Output the (x, y) coordinate of the center of the cell containing the given text.  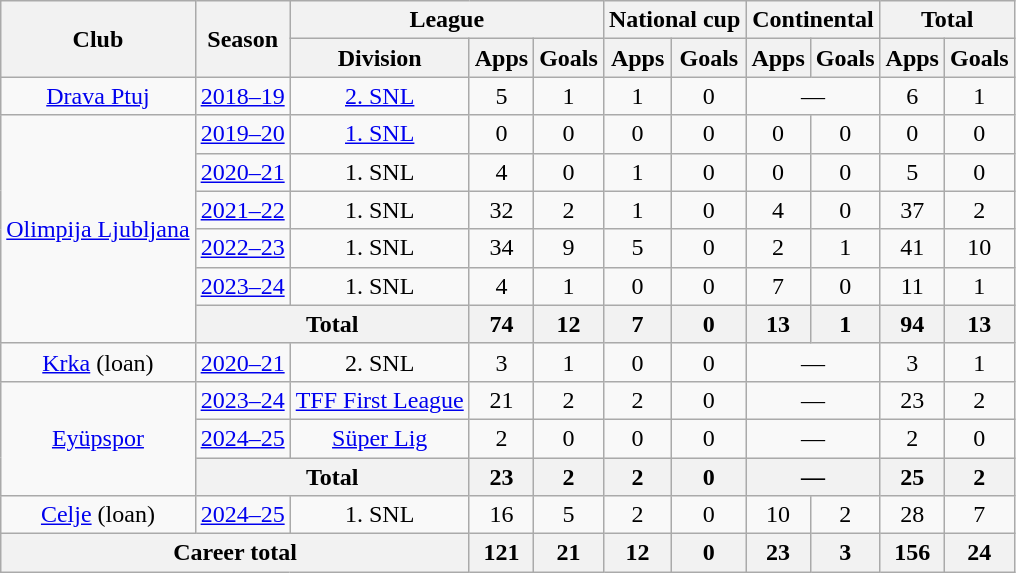
National cup (674, 20)
41 (912, 248)
156 (912, 553)
Season (242, 39)
Olimpija Ljubljana (98, 229)
Krka (loan) (98, 362)
34 (501, 248)
9 (569, 248)
Club (98, 39)
32 (501, 210)
Süper Lig (380, 438)
Eyüpspor (98, 438)
TFF First League (380, 400)
Career total (235, 553)
2022–23 (242, 248)
2019–20 (242, 134)
2018–19 (242, 96)
League (446, 20)
28 (912, 515)
16 (501, 515)
11 (912, 286)
74 (501, 324)
94 (912, 324)
6 (912, 96)
25 (912, 477)
37 (912, 210)
Drava Ptuj (98, 96)
24 (979, 553)
Division (380, 58)
Celje (loan) (98, 515)
Continental (813, 20)
121 (501, 553)
2021–22 (242, 210)
